Pinpoint the cell where the given text exists, returning its [x, y] midpoint coordinate. 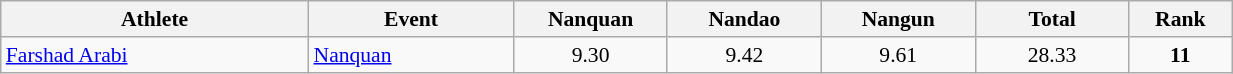
9.42 [744, 55]
11 [1180, 55]
Nandao [744, 19]
9.61 [898, 55]
Farshad Arabi [155, 55]
Athlete [155, 19]
28.33 [1052, 55]
Total [1052, 19]
Event [410, 19]
Rank [1180, 19]
9.30 [591, 55]
Nangun [898, 19]
